Output the (x, y) coordinate of the center of the cell containing the given text.  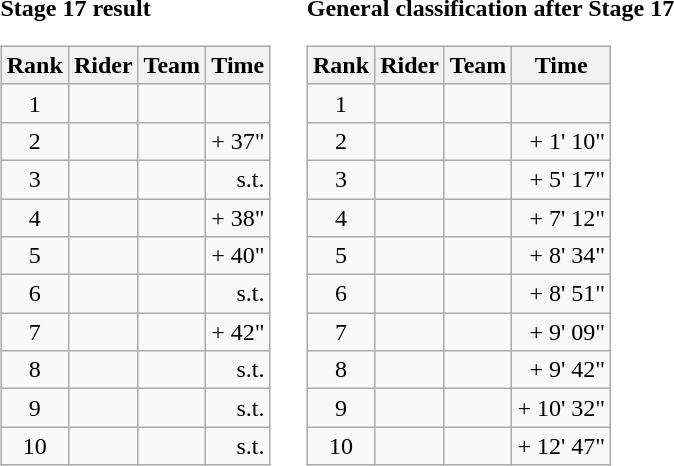
+ 40" (238, 256)
+ 12' 47" (562, 446)
+ 5' 17" (562, 179)
+ 38" (238, 217)
+ 37" (238, 141)
+ 9' 42" (562, 370)
+ 1' 10" (562, 141)
+ 10' 32" (562, 408)
+ 7' 12" (562, 217)
+ 8' 51" (562, 294)
+ 42" (238, 332)
+ 8' 34" (562, 256)
+ 9' 09" (562, 332)
